Return (x, y) of the center of cell containing provided text 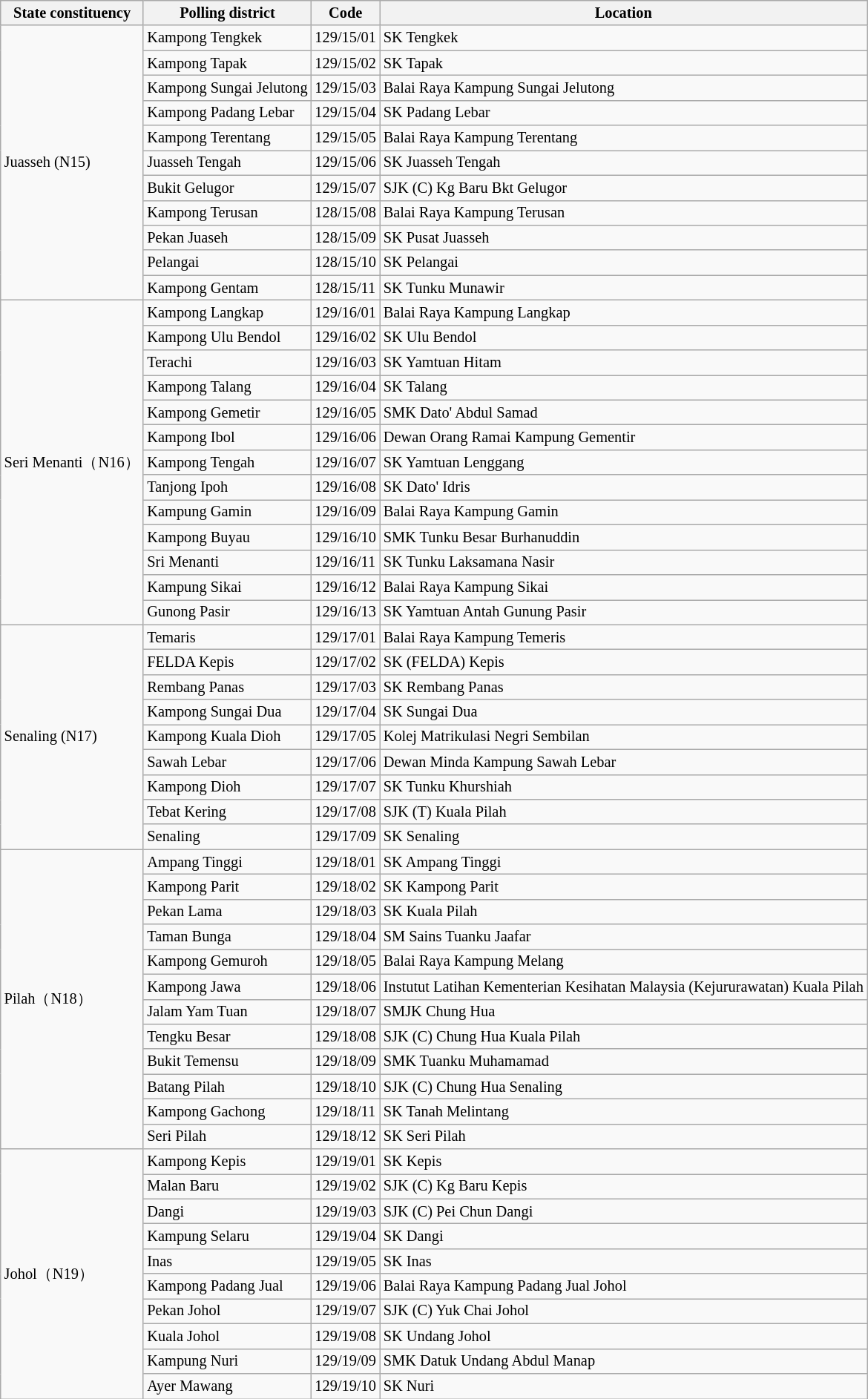
Seri Menanti（N16） (73, 462)
SK Yamtuan Lenggang (623, 462)
SK Pusat Juasseh (623, 237)
129/18/06 (345, 987)
Juasseh (N15) (73, 162)
Balai Raya Kampung Melang (623, 961)
SK (FELDA) Kepis (623, 662)
129/16/01 (345, 312)
Kampong Sungai Jelutong (227, 88)
Malan Baru (227, 1186)
Bukit Temensu (227, 1061)
Balai Raya Kampung Sungai Jelutong (623, 88)
Kampong Terentang (227, 138)
Kampong Tapak (227, 63)
Balai Raya Kampung Terentang (623, 138)
Juasseh Tengah (227, 162)
SK Rembang Panas (623, 687)
129/16/07 (345, 462)
129/16/11 (345, 562)
Johol（N19） (73, 1274)
Kampong Gentam (227, 288)
SK Kampong Parit (623, 886)
Kampong Gemetir (227, 412)
SK Nuri (623, 1386)
Dangi (227, 1211)
SK Ampang Tinggi (623, 862)
Kampong Parit (227, 886)
129/15/05 (345, 138)
129/16/09 (345, 512)
SMK Dato' Abdul Samad (623, 412)
129/19/04 (345, 1237)
Tengku Besar (227, 1036)
Kampong Sungai Dua (227, 712)
SK Kepis (623, 1162)
Sawah Lebar (227, 762)
129/15/02 (345, 63)
SK Inas (623, 1261)
SMK Tunku Besar Burhanuddin (623, 537)
FELDA Kepis (227, 662)
Kampung Selaru (227, 1237)
Kampong Kepis (227, 1162)
SMK Tuanku Muhamamad (623, 1061)
Kampong Terusan (227, 213)
SJK (C) Yuk Chai Johol (623, 1311)
SJK (C) Kg Baru Bkt Gelugor (623, 188)
SK Tunku Khurshiah (623, 787)
Jalam Yam Tuan (227, 1012)
Kampong Tengah (227, 462)
128/15/11 (345, 288)
129/18/08 (345, 1036)
Tebat Kering (227, 812)
SK Seri Pilah (623, 1136)
Kampong Ulu Bendol (227, 338)
Rembang Panas (227, 687)
Sri Menanti (227, 562)
Senaling (227, 837)
129/18/03 (345, 912)
SK Senaling (623, 837)
129/18/07 (345, 1012)
Location (623, 13)
Ampang Tinggi (227, 862)
Pilah（N18） (73, 999)
SK Dangi (623, 1237)
129/19/07 (345, 1311)
Kolej Matrikulasi Negri Sembilan (623, 737)
129/19/09 (345, 1361)
Pekan Johol (227, 1311)
Seri Pilah (227, 1136)
128/15/09 (345, 237)
129/16/02 (345, 338)
SK Yamtuan Hitam (623, 363)
129/15/07 (345, 188)
SK Undang Johol (623, 1336)
129/16/03 (345, 363)
SMK Datuk Undang Abdul Manap (623, 1361)
Kampung Nuri (227, 1361)
SK Padang Lebar (623, 113)
SJK (C) Chung Hua Kuala Pilah (623, 1036)
Kampong Ibol (227, 437)
Temaris (227, 637)
SMJK Chung Hua (623, 1012)
129/19/08 (345, 1336)
SJK (C) Chung Hua Senaling (623, 1087)
128/15/10 (345, 263)
Taman Bunga (227, 937)
SM Sains Tuanku Jaafar (623, 937)
Kampong Dioh (227, 787)
Senaling (N17) (73, 737)
Code (345, 13)
Balai Raya Kampung Temeris (623, 637)
Kampong Buyau (227, 537)
Kampong Padang Jual (227, 1286)
Kampong Jawa (227, 987)
Pekan Juaseh (227, 237)
SK Juasseh Tengah (623, 162)
129/17/03 (345, 687)
State constituency (73, 13)
Kuala Johol (227, 1336)
129/17/05 (345, 737)
129/18/01 (345, 862)
129/19/02 (345, 1186)
129/17/08 (345, 812)
SK Tunku Munawir (623, 288)
Pelangai (227, 263)
Kampung Sikai (227, 587)
129/16/05 (345, 412)
SK Kuala Pilah (623, 912)
129/19/10 (345, 1386)
129/16/10 (345, 537)
Kampong Gachong (227, 1111)
129/19/01 (345, 1162)
SJK (C) Kg Baru Kepis (623, 1186)
Pekan Lama (227, 912)
Kampong Tengkek (227, 38)
Dewan Orang Ramai Kampung Gementir (623, 437)
Balai Raya Kampung Terusan (623, 213)
129/18/12 (345, 1136)
Balai Raya Kampung Langkap (623, 312)
129/17/04 (345, 712)
SK Dato' Idris (623, 487)
Bukit Gelugor (227, 188)
128/15/08 (345, 213)
Kampong Talang (227, 387)
129/18/05 (345, 961)
SK Sungai Dua (623, 712)
129/19/03 (345, 1211)
129/19/06 (345, 1286)
SK Tunku Laksamana Nasir (623, 562)
129/16/08 (345, 487)
Batang Pilah (227, 1087)
129/18/09 (345, 1061)
Polling district (227, 13)
SK Yamtuan Antah Gunung Pasir (623, 612)
129/15/06 (345, 162)
Kampung Gamin (227, 512)
129/18/02 (345, 886)
SK Ulu Bendol (623, 338)
129/15/04 (345, 113)
129/19/05 (345, 1261)
129/17/02 (345, 662)
SK Tengkek (623, 38)
SJK (C) Pei Chun Dangi (623, 1211)
Gunong Pasir (227, 612)
SJK (T) Kuala Pilah (623, 812)
Instutut Latihan Kementerian Kesihatan Malaysia (Kejururawatan) Kuala Pilah (623, 987)
Balai Raya Kampung Gamin (623, 512)
Dewan Minda Kampung Sawah Lebar (623, 762)
Kampong Gemuroh (227, 961)
SK Pelangai (623, 263)
129/16/06 (345, 437)
129/17/06 (345, 762)
Terachi (227, 363)
Ayer Mawang (227, 1386)
SK Tapak (623, 63)
Tanjong Ipoh (227, 487)
Kampong Langkap (227, 312)
Inas (227, 1261)
SK Talang (623, 387)
Balai Raya Kampung Padang Jual Johol (623, 1286)
129/17/09 (345, 837)
129/15/01 (345, 38)
129/17/01 (345, 637)
129/17/07 (345, 787)
129/18/10 (345, 1087)
Balai Raya Kampung Sikai (623, 587)
129/16/13 (345, 612)
129/16/04 (345, 387)
SK Tanah Melintang (623, 1111)
Kampong Padang Lebar (227, 113)
129/18/04 (345, 937)
129/15/03 (345, 88)
Kampong Kuala Dioh (227, 737)
129/18/11 (345, 1111)
129/16/12 (345, 587)
